Search for the cell housing the specified text and yield its (X, Y) center coordinate. 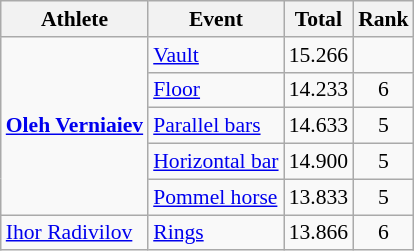
Oleh Verniaiev (74, 126)
Athlete (74, 19)
15.266 (318, 55)
Rank (384, 19)
Floor (216, 90)
Horizontal bar (216, 162)
Vault (216, 55)
Parallel bars (216, 126)
14.233 (318, 90)
14.633 (318, 126)
Rings (216, 233)
13.866 (318, 233)
Total (318, 19)
14.900 (318, 162)
Event (216, 19)
Ihor Radivilov (74, 233)
13.833 (318, 197)
Pommel horse (216, 197)
